Scan for the cell matching the given text and deliver its [x, y] coordinate at center. 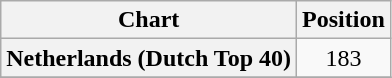
Netherlands (Dutch Top 40) [149, 58]
Position [344, 20]
183 [344, 58]
Chart [149, 20]
